Find where the given text appears and provide that cell's center as (x, y) coordinate. 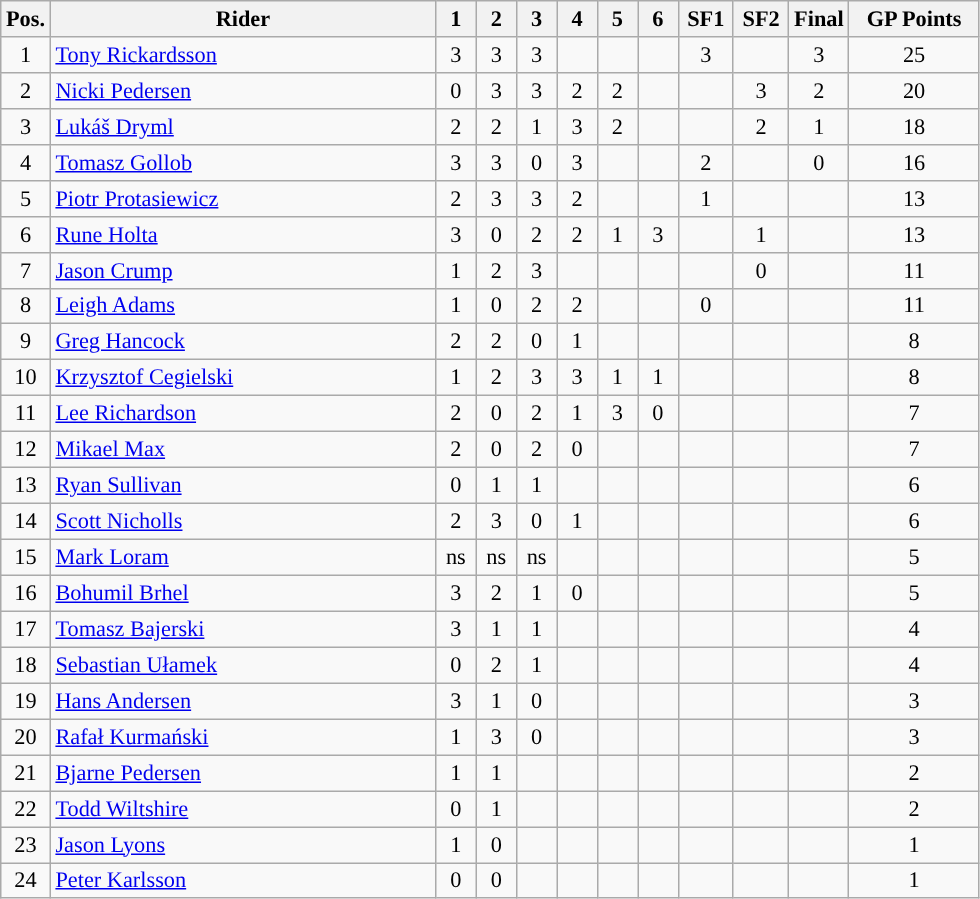
Tomasz Bajerski (242, 629)
Rider (242, 19)
Bjarne Pedersen (242, 773)
15 (26, 557)
SF1 (706, 19)
21 (26, 773)
Final (819, 19)
17 (26, 629)
Todd Wiltshire (242, 809)
Hans Andersen (242, 701)
9 (26, 342)
Jason Lyons (242, 844)
10 (26, 378)
SF2 (760, 19)
Leigh Adams (242, 306)
22 (26, 809)
Lee Richardson (242, 414)
Piotr Protasiewicz (242, 198)
19 (26, 701)
Jason Crump (242, 270)
Rune Holta (242, 234)
Greg Hancock (242, 342)
14 (26, 521)
Sebastian Ułamek (242, 665)
Lukáš Dryml (242, 126)
25 (914, 55)
Ryan Sullivan (242, 485)
23 (26, 844)
Mark Loram (242, 557)
Tony Rickardsson (242, 55)
Mikael Max (242, 450)
Bohumil Brhel (242, 593)
Tomasz Gollob (242, 162)
Krzysztof Cegielski (242, 378)
12 (26, 450)
Nicki Pedersen (242, 90)
24 (26, 880)
Peter Karlsson (242, 880)
Rafał Kurmański (242, 737)
GP Points (914, 19)
Scott Nicholls (242, 521)
Pos. (26, 19)
